Pinpoint the cell where the given text exists, returning its (x, y) midpoint coordinate. 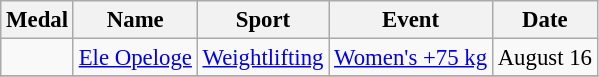
Sport (263, 20)
Name (135, 20)
Women's +75 kg (411, 58)
Ele Opeloge (135, 58)
Weightlifting (263, 58)
August 16 (544, 58)
Event (411, 20)
Date (544, 20)
Medal (38, 20)
